Return [X, Y] of the center of cell containing provided text 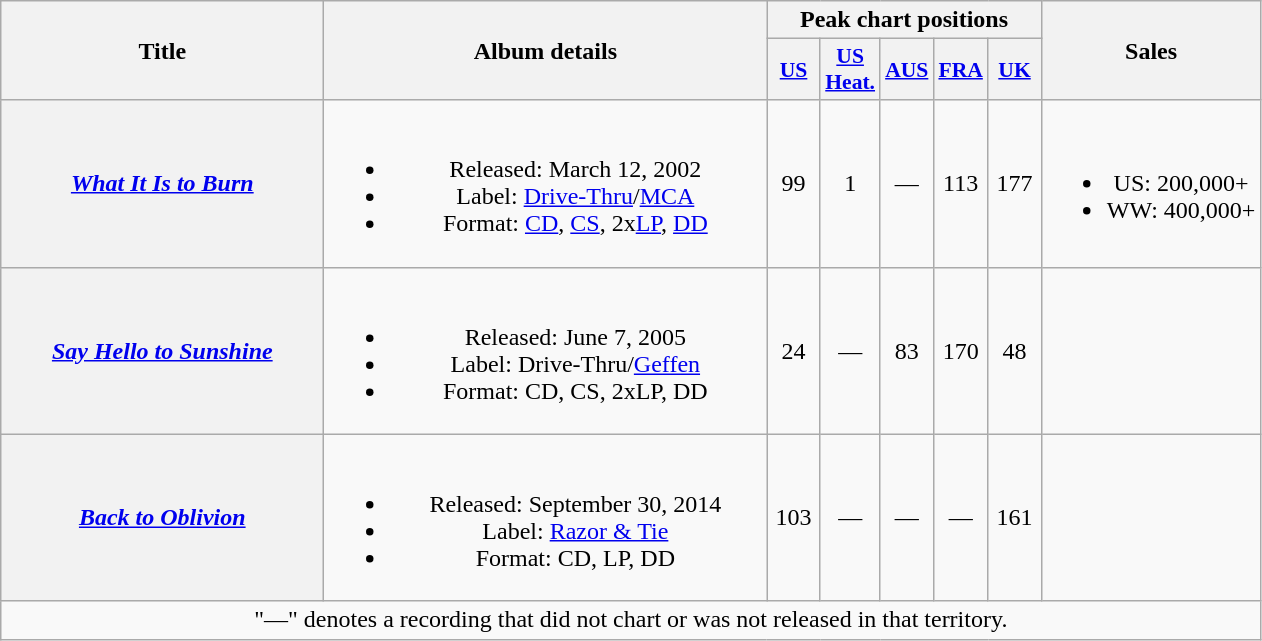
113 [960, 184]
24 [794, 350]
83 [906, 350]
Released: September 30, 2014Label: Razor & TieFormat: CD, LP, DD [546, 518]
Released: March 12, 2002Label: Drive-Thru/MCAFormat: CD, CS, 2xLP, DD [546, 184]
"—" denotes a recording that did not chart or was not released in that territory. [631, 620]
What It Is to Burn [162, 184]
Back to Oblivion [162, 518]
Say Hello to Sunshine [162, 350]
Title [162, 50]
FRA [960, 70]
Sales [1151, 50]
48 [1014, 350]
1 [850, 184]
USHeat. [850, 70]
AUS [906, 70]
170 [960, 350]
103 [794, 518]
US: 200,000+WW: 400,000+ [1151, 184]
US [794, 70]
UK [1014, 70]
177 [1014, 184]
99 [794, 184]
Peak chart positions [904, 20]
161 [1014, 518]
Released: June 7, 2005Label: Drive-Thru/GeffenFormat: CD, CS, 2xLP, DD [546, 350]
Album details [546, 50]
